Return the (X, Y) coordinate for the center point of the cell that contains the specified text.  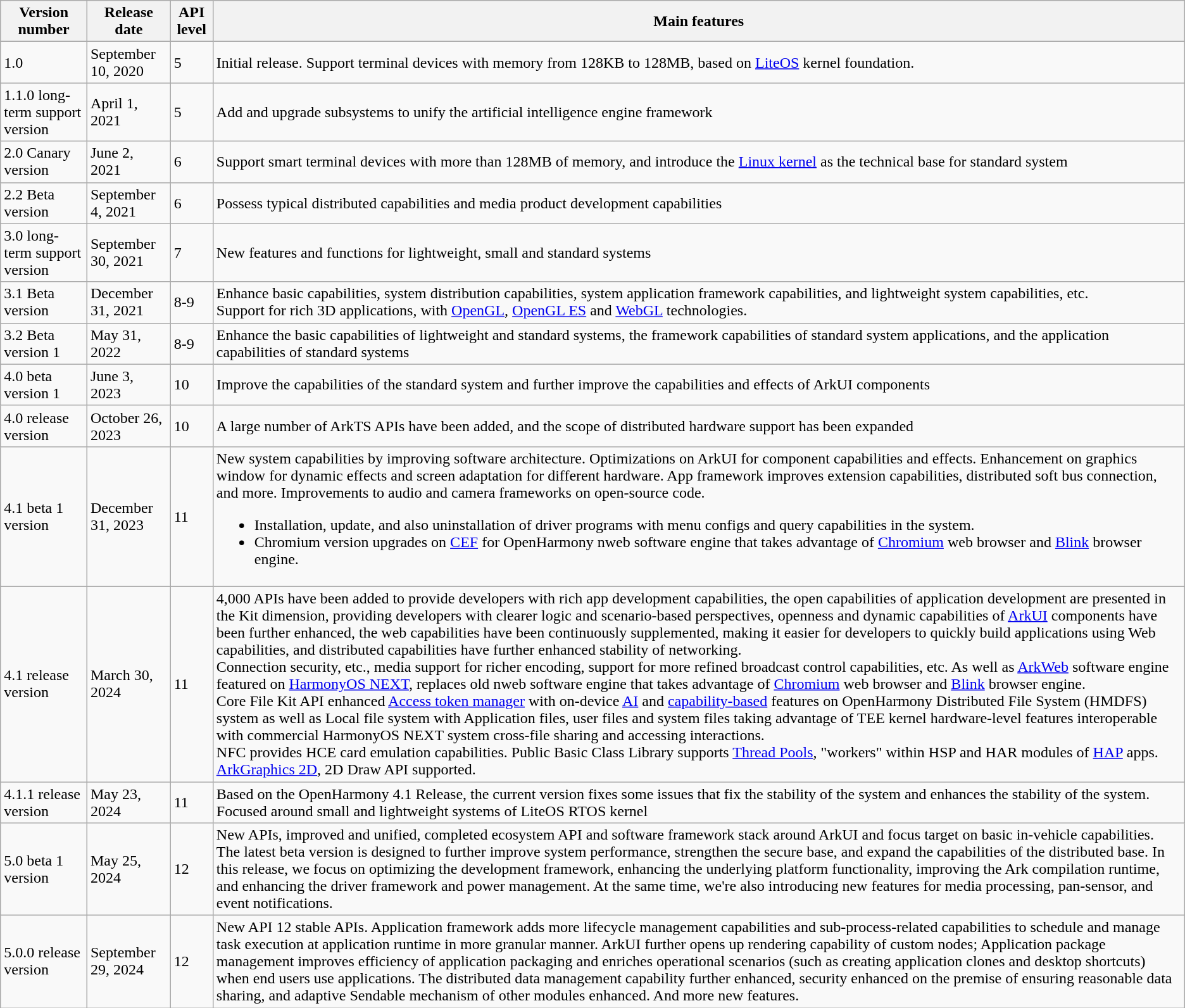
1.1.0 long-term support version (44, 112)
Version number (44, 22)
Initial release. Support terminal devices with memory from 128KB to 128MB, based on LiteOS kernel foundation. (699, 62)
API level (191, 22)
October 26, 2023 (129, 425)
December 31, 2023 (129, 517)
May 31, 2022 (129, 343)
New features and functions for lightweight, small and standard systems (699, 253)
May 23, 2024 (129, 802)
March 30, 2024 (129, 684)
April 1, 2021 (129, 112)
Improve the capabilities of the standard system and further improve the capabilities and effects of ArkUI components (699, 385)
4.0 beta version 1 (44, 385)
5.0 beta 1 version (44, 869)
4.1 beta 1 version (44, 517)
2.0 Canary version (44, 162)
May 25, 2024 (129, 869)
Main features (699, 22)
September 29, 2024 (129, 962)
September 10, 2020 (129, 62)
September 30, 2021 (129, 253)
7 (191, 253)
June 3, 2023 (129, 385)
5.0.0 release version (44, 962)
Support smart terminal devices with more than 128MB of memory, and introduce the Linux kernel as the technical base for standard system (699, 162)
A large number of ArkTS APIs have been added, and the scope of distributed hardware support has been expanded (699, 425)
Add and upgrade subsystems to unify the artificial intelligence engine framework (699, 112)
1.0 (44, 62)
4.1.1 release version (44, 802)
2.2 Beta version (44, 203)
June 2, 2021 (129, 162)
3.1 Beta version (44, 303)
4.1 release version (44, 684)
3.0 long-term support version (44, 253)
3.2 Beta version 1 (44, 343)
Possess typical distributed capabilities and media product development capabilities (699, 203)
September 4, 2021 (129, 203)
Release date (129, 22)
December 31, 2021 (129, 303)
4.0 release version (44, 425)
